From the cell containing the given text, extract its center point as (x, y) coordinate. 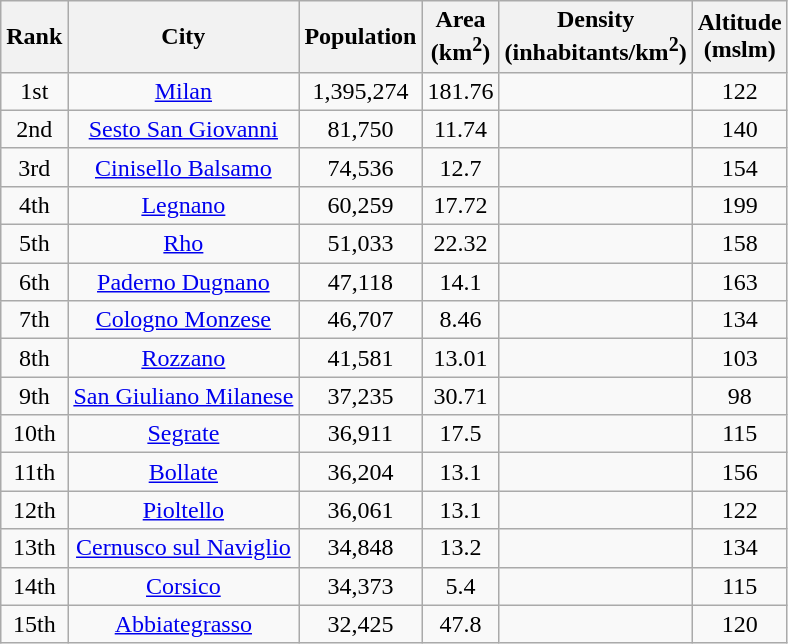
Area (km2) (460, 37)
2nd (34, 129)
140 (740, 129)
13.2 (460, 548)
5.4 (460, 586)
Rozzano (184, 358)
81,750 (360, 129)
Bollate (184, 472)
Population (360, 37)
Cernusco sul Naviglio (184, 548)
13.01 (460, 358)
Cinisello Balsamo (184, 167)
36,061 (360, 510)
14.1 (460, 282)
Cologno Monzese (184, 320)
120 (740, 624)
36,911 (360, 434)
14th (34, 586)
181.76 (460, 91)
Altitude (mslm) (740, 37)
1st (34, 91)
Milan (184, 91)
Segrate (184, 434)
Pioltello (184, 510)
74,536 (360, 167)
Corsico (184, 586)
12.7 (460, 167)
17.5 (460, 434)
11.74 (460, 129)
9th (34, 396)
158 (740, 244)
4th (34, 205)
51,033 (360, 244)
Paderno Dugnano (184, 282)
8.46 (460, 320)
San Giuliano Milanese (184, 396)
98 (740, 396)
34,373 (360, 586)
10th (34, 434)
8th (34, 358)
Density (inhabitants/km2) (596, 37)
46,707 (360, 320)
Legnano (184, 205)
Abbiategrasso (184, 624)
Sesto San Giovanni (184, 129)
199 (740, 205)
15th (34, 624)
156 (740, 472)
47,118 (360, 282)
3rd (34, 167)
103 (740, 358)
1,395,274 (360, 91)
37,235 (360, 396)
36,204 (360, 472)
5th (34, 244)
City (184, 37)
34,848 (360, 548)
30.71 (460, 396)
22.32 (460, 244)
47.8 (460, 624)
Rank (34, 37)
12th (34, 510)
17.72 (460, 205)
11th (34, 472)
60,259 (360, 205)
163 (740, 282)
13th (34, 548)
41,581 (360, 358)
7th (34, 320)
Rho (184, 244)
154 (740, 167)
6th (34, 282)
32,425 (360, 624)
